Detect which cell encompasses the target text, then output its (x, y) center coordinate. 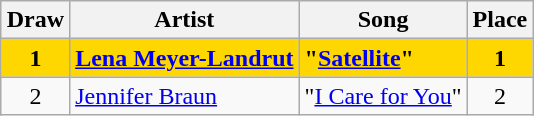
Jennifer Braun (184, 96)
Draw (35, 20)
"I Care for You" (383, 96)
"Satellite" (383, 58)
Place (500, 20)
Artist (184, 20)
Song (383, 20)
Lena Meyer-Landrut (184, 58)
